Scan for the cell matching the given text and deliver its (x, y) coordinate at center. 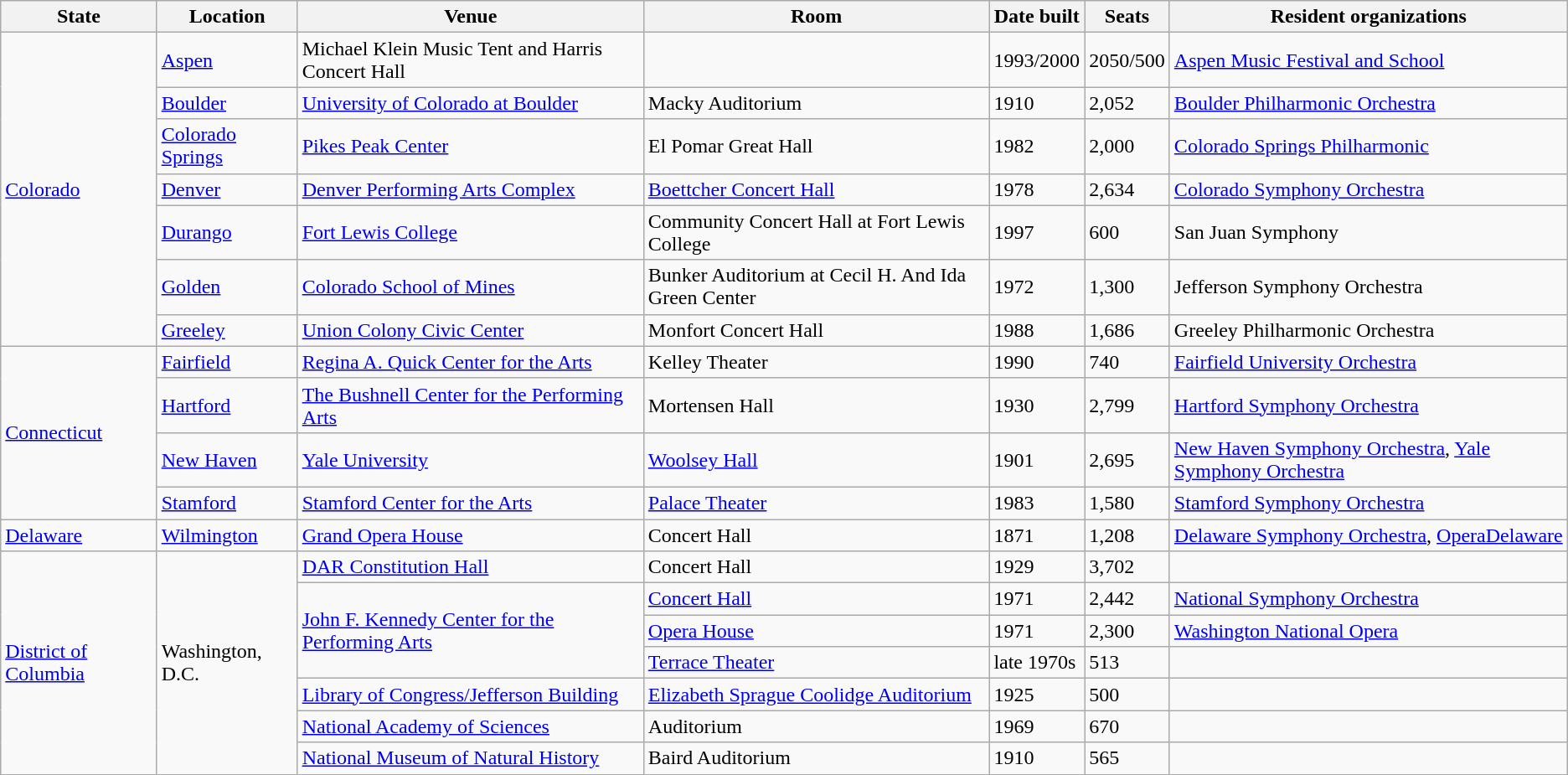
1983 (1037, 503)
Location (227, 17)
1988 (1037, 330)
2,799 (1127, 406)
University of Colorado at Boulder (471, 103)
Colorado School of Mines (471, 287)
1,686 (1127, 330)
Boulder Philharmonic Orchestra (1369, 103)
1978 (1037, 189)
Hartford (227, 406)
2,695 (1127, 459)
1,300 (1127, 287)
Auditorium (816, 726)
670 (1127, 726)
The Bushnell Center for the Performing Arts (471, 406)
New Haven Symphony Orchestra, Yale Symphony Orchestra (1369, 459)
Washington National Opera (1369, 631)
State (79, 17)
1972 (1037, 287)
Aspen (227, 60)
Hartford Symphony Orchestra (1369, 406)
Venue (471, 17)
Fort Lewis College (471, 233)
Grand Opera House (471, 535)
Yale University (471, 459)
Library of Congress/Jefferson Building (471, 695)
2,300 (1127, 631)
1925 (1037, 695)
Seats (1127, 17)
500 (1127, 695)
2,052 (1127, 103)
Macky Auditorium (816, 103)
National Symphony Orchestra (1369, 599)
Opera House (816, 631)
Bunker Auditorium at Cecil H. And Ida Green Center (816, 287)
Wilmington (227, 535)
513 (1127, 663)
1,580 (1127, 503)
1993/2000 (1037, 60)
Terrace Theater (816, 663)
National Museum of Natural History (471, 758)
740 (1127, 362)
Kelley Theater (816, 362)
Durango (227, 233)
Washington, D.C. (227, 663)
Denver Performing Arts Complex (471, 189)
Colorado (79, 189)
565 (1127, 758)
Room (816, 17)
600 (1127, 233)
1982 (1037, 146)
Baird Auditorium (816, 758)
Woolsey Hall (816, 459)
2050/500 (1127, 60)
Community Concert Hall at Fort Lewis College (816, 233)
Aspen Music Festival and School (1369, 60)
Denver (227, 189)
2,442 (1127, 599)
Pikes Peak Center (471, 146)
Mortensen Hall (816, 406)
1997 (1037, 233)
Boettcher Concert Hall (816, 189)
Monfort Concert Hall (816, 330)
1929 (1037, 567)
Greeley Philharmonic Orchestra (1369, 330)
Fairfield (227, 362)
1871 (1037, 535)
1990 (1037, 362)
Colorado Symphony Orchestra (1369, 189)
National Academy of Sciences (471, 726)
Boulder (227, 103)
1969 (1037, 726)
Stamford (227, 503)
Jefferson Symphony Orchestra (1369, 287)
1,208 (1127, 535)
Union Colony Civic Center (471, 330)
2,634 (1127, 189)
Elizabeth Sprague Coolidge Auditorium (816, 695)
Delaware (79, 535)
Resident organizations (1369, 17)
District of Columbia (79, 663)
Palace Theater (816, 503)
Regina A. Quick Center for the Arts (471, 362)
Colorado Springs (227, 146)
John F. Kennedy Center for the Performing Arts (471, 631)
Fairfield University Orchestra (1369, 362)
DAR Constitution Hall (471, 567)
Stamford Symphony Orchestra (1369, 503)
Stamford Center for the Arts (471, 503)
Michael Klein Music Tent and Harris Concert Hall (471, 60)
El Pomar Great Hall (816, 146)
Greeley (227, 330)
Connecticut (79, 432)
Colorado Springs Philharmonic (1369, 146)
3,702 (1127, 567)
1901 (1037, 459)
San Juan Symphony (1369, 233)
late 1970s (1037, 663)
1930 (1037, 406)
Date built (1037, 17)
New Haven (227, 459)
2,000 (1127, 146)
Delaware Symphony Orchestra, OperaDelaware (1369, 535)
Golden (227, 287)
